Find where the given text appears and provide that cell's center as (X, Y) coordinate. 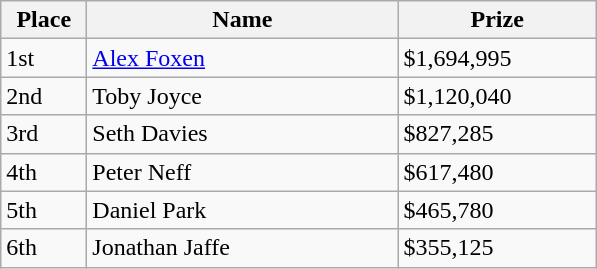
$1,694,995 (498, 58)
$827,285 (498, 134)
Toby Joyce (242, 96)
$1,120,040 (498, 96)
2nd (44, 96)
6th (44, 248)
Place (44, 20)
1st (44, 58)
$617,480 (498, 172)
$465,780 (498, 210)
$355,125 (498, 248)
Daniel Park (242, 210)
Jonathan Jaffe (242, 248)
Prize (498, 20)
4th (44, 172)
Seth Davies (242, 134)
Alex Foxen (242, 58)
5th (44, 210)
Name (242, 20)
Peter Neff (242, 172)
3rd (44, 134)
